Identify which cell holds the provided text, then report its (X, Y) central coordinate. 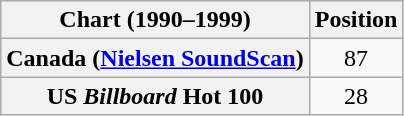
Chart (1990–1999) (155, 20)
Position (356, 20)
28 (356, 96)
Canada (Nielsen SoundScan) (155, 58)
US Billboard Hot 100 (155, 96)
87 (356, 58)
